For the text-containing cell, return its midpoint in (X, Y) coordinate format. 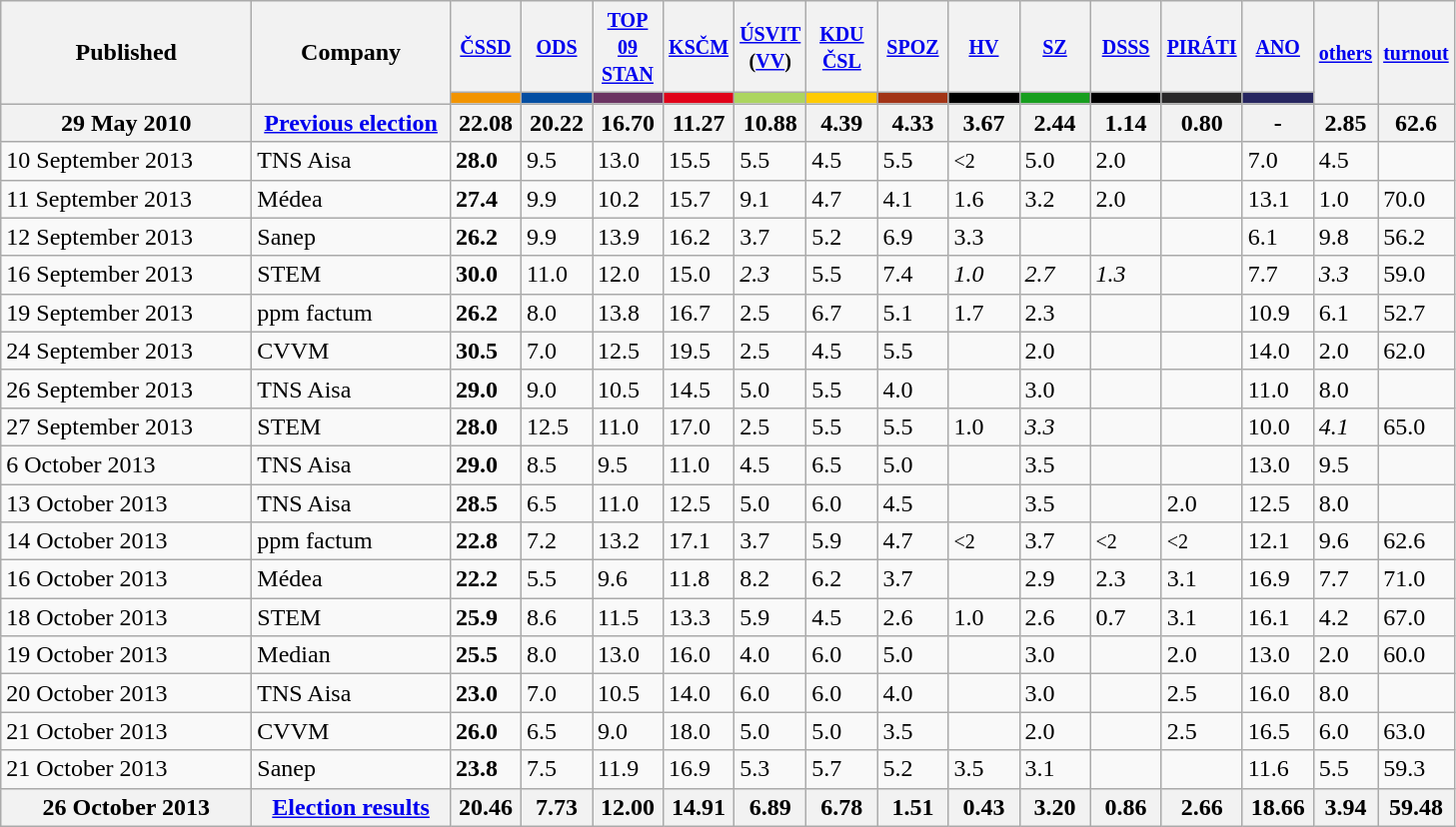
13.3 (700, 617)
14.91 (700, 807)
turnout (1417, 52)
15.7 (700, 199)
6.2 (841, 579)
12 September 2013 (126, 237)
6.78 (841, 807)
22.08 (486, 123)
11.8 (700, 579)
59.3 (1417, 769)
22.8 (486, 541)
6 October 2013 (126, 464)
0.7 (1125, 617)
12.00 (628, 807)
62.0 (1417, 351)
16.5 (1277, 731)
4.2 (1345, 617)
14 October 2013 (126, 541)
8.2 (770, 579)
KSČM (700, 47)
19.5 (700, 351)
16 October 2013 (126, 579)
13.2 (628, 541)
52.7 (1417, 313)
30.0 (486, 275)
2.85 (1345, 123)
24 September 2013 (126, 351)
71.0 (1417, 579)
25.9 (486, 617)
15.5 (700, 161)
1.6 (983, 199)
8.6 (556, 617)
16.70 (628, 123)
18.66 (1277, 807)
ODS (556, 47)
56.2 (1417, 237)
KDUČSL (841, 47)
11.5 (628, 617)
- (1277, 123)
16.7 (700, 313)
4.39 (841, 123)
0.43 (983, 807)
27.4 (486, 199)
23.0 (486, 693)
6.7 (841, 313)
ÚSVIT(VV) (770, 47)
27 September 2013 (126, 426)
25.5 (486, 655)
12.0 (628, 275)
70.0 (1417, 199)
4.33 (913, 123)
9.8 (1345, 237)
16.2 (700, 237)
1.51 (913, 807)
Election results (352, 807)
3.94 (1345, 807)
19 October 2013 (126, 655)
15.0 (700, 275)
20 October 2013 (126, 693)
others (1345, 52)
ČSSD (486, 47)
18 October 2013 (126, 617)
2.44 (1055, 123)
13.9 (628, 237)
22.2 (486, 579)
26 September 2013 (126, 389)
29 May 2010 (126, 123)
3.67 (983, 123)
8.5 (556, 464)
13 October 2013 (126, 502)
20.22 (556, 123)
10.88 (770, 123)
2.66 (1201, 807)
Median (352, 655)
60.0 (1417, 655)
5.1 (913, 313)
Published (126, 52)
20.46 (486, 807)
11.27 (700, 123)
SPOZ (913, 47)
16.1 (1277, 617)
HV (983, 47)
1.3 (1125, 275)
11.6 (1277, 769)
10.9 (1277, 313)
17.0 (700, 426)
14.5 (700, 389)
5.3 (770, 769)
2.7 (1055, 275)
5.7 (841, 769)
3.2 (1055, 199)
6.9 (913, 237)
17.1 (700, 541)
16 September 2013 (126, 275)
DSSS (1125, 47)
Previous election (352, 123)
ANO (1277, 47)
10 September 2013 (126, 161)
11.9 (628, 769)
30.5 (486, 351)
18.0 (700, 731)
SZ (1055, 47)
28.5 (486, 502)
12.1 (1277, 541)
PIRÁTI (1201, 47)
67.0 (1417, 617)
6.89 (770, 807)
10.2 (628, 199)
7.4 (913, 275)
3.20 (1055, 807)
7.5 (556, 769)
59.48 (1417, 807)
7.2 (556, 541)
TOP 09STAN (628, 47)
59.0 (1417, 275)
2.9 (1055, 579)
0.86 (1125, 807)
7.73 (556, 807)
19 September 2013 (126, 313)
65.0 (1417, 426)
23.8 (486, 769)
1.14 (1125, 123)
1.7 (983, 313)
13.1 (1277, 199)
26.0 (486, 731)
10.0 (1277, 426)
0.80 (1201, 123)
63.0 (1417, 731)
26 October 2013 (126, 807)
11 September 2013 (126, 199)
Company (352, 52)
13.8 (628, 313)
9.1 (770, 199)
